Pinpoint the cell where the given text exists, returning its (x, y) midpoint coordinate. 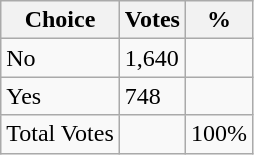
Total Votes (60, 134)
Choice (60, 20)
Votes (152, 20)
Yes (60, 96)
No (60, 58)
100% (218, 134)
% (218, 20)
1,640 (152, 58)
748 (152, 96)
